Find where the given text appears and provide that cell's center as (x, y) coordinate. 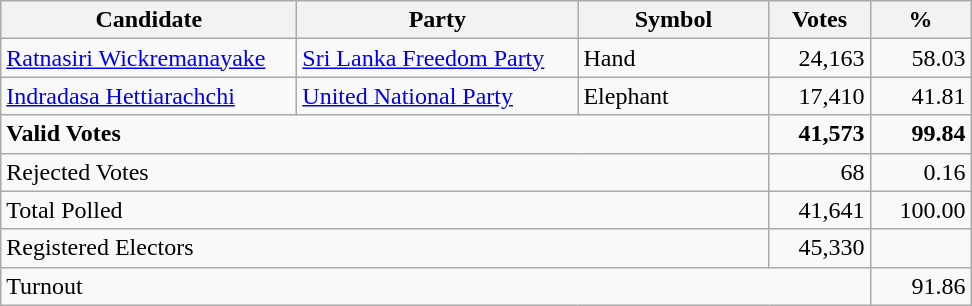
Valid Votes (385, 134)
Symbol (674, 20)
Votes (820, 20)
Turnout (436, 286)
Party (438, 20)
17,410 (820, 96)
99.84 (920, 134)
Candidate (149, 20)
Rejected Votes (385, 172)
41,573 (820, 134)
41,641 (820, 210)
41.81 (920, 96)
58.03 (920, 58)
24,163 (820, 58)
% (920, 20)
Elephant (674, 96)
Total Polled (385, 210)
Indradasa Hettiarachchi (149, 96)
Ratnasiri Wickremanayake (149, 58)
Sri Lanka Freedom Party (438, 58)
45,330 (820, 248)
United National Party (438, 96)
Registered Electors (385, 248)
91.86 (920, 286)
100.00 (920, 210)
68 (820, 172)
Hand (674, 58)
0.16 (920, 172)
